Detect which cell encompasses the target text, then output its [X, Y] center coordinate. 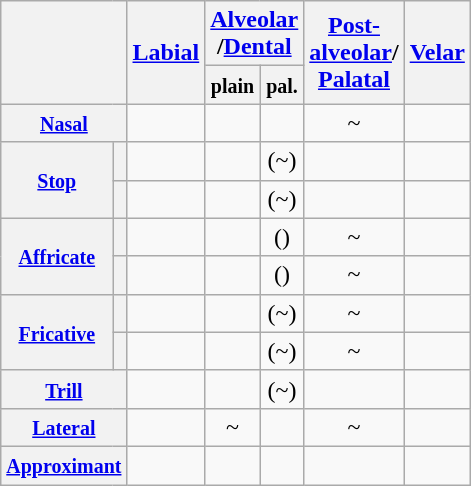
Nasal [64, 123]
Fricative [57, 332]
Lateral [64, 427]
pal. [282, 85]
plain [232, 85]
Velar [437, 52]
Approximant [64, 465]
Stop [57, 180]
Labial [166, 52]
Affricate [57, 256]
Trill [64, 389]
Alveolar/Dental [254, 34]
Post-alveolar/Palatal [354, 52]
